Determine the [X, Y] coordinate at the center of the cell enclosing the given text.  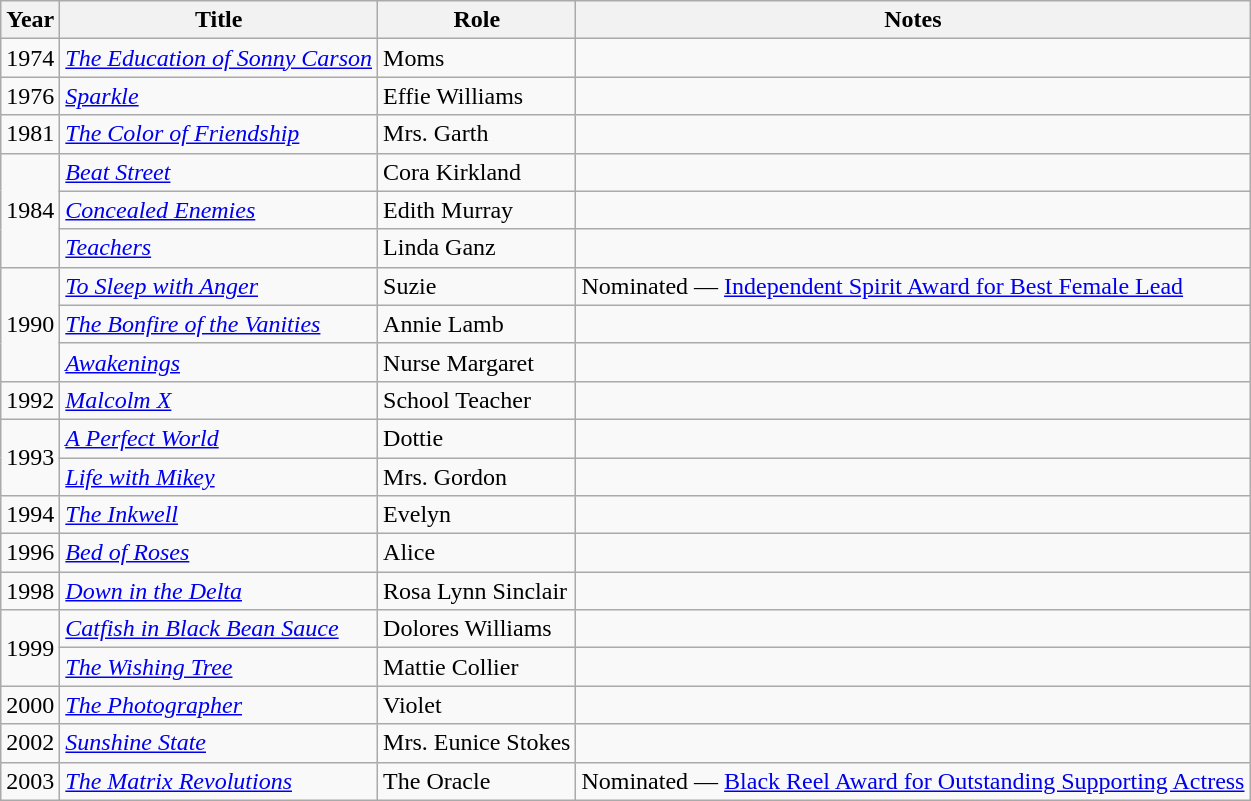
School Teacher [477, 400]
1976 [30, 96]
Alice [477, 553]
1993 [30, 457]
Nominated — Black Reel Award for Outstanding Supporting Actress [913, 781]
Awakenings [219, 362]
Linda Ganz [477, 248]
Role [477, 20]
Violet [477, 705]
Rosa Lynn Sinclair [477, 591]
Down in the Delta [219, 591]
Concealed Enemies [219, 210]
To Sleep with Anger [219, 286]
2000 [30, 705]
Teachers [219, 248]
Life with Mikey [219, 477]
Dottie [477, 438]
Annie Lamb [477, 324]
The Photographer [219, 705]
The Wishing Tree [219, 667]
1998 [30, 591]
Year [30, 20]
Sunshine State [219, 743]
A Perfect World [219, 438]
The Oracle [477, 781]
Moms [477, 58]
2002 [30, 743]
1996 [30, 553]
Nurse Margaret [477, 362]
2003 [30, 781]
Suzie [477, 286]
The Bonfire of the Vanities [219, 324]
Mrs. Gordon [477, 477]
Sparkle [219, 96]
Malcolm X [219, 400]
The Education of Sonny Carson [219, 58]
1994 [30, 515]
Mattie Collier [477, 667]
Edith Murray [477, 210]
Bed of Roses [219, 553]
Mrs. Eunice Stokes [477, 743]
1999 [30, 648]
The Color of Friendship [219, 134]
The Matrix Revolutions [219, 781]
Beat Street [219, 172]
1990 [30, 324]
1974 [30, 58]
The Inkwell [219, 515]
1984 [30, 210]
Title [219, 20]
Dolores Williams [477, 629]
Effie Williams [477, 96]
Evelyn [477, 515]
1981 [30, 134]
Catfish in Black Bean Sauce [219, 629]
Notes [913, 20]
Cora Kirkland [477, 172]
Mrs. Garth [477, 134]
1992 [30, 400]
Nominated — Independent Spirit Award for Best Female Lead [913, 286]
